Identify which cell holds the provided text, then report its [X, Y] central coordinate. 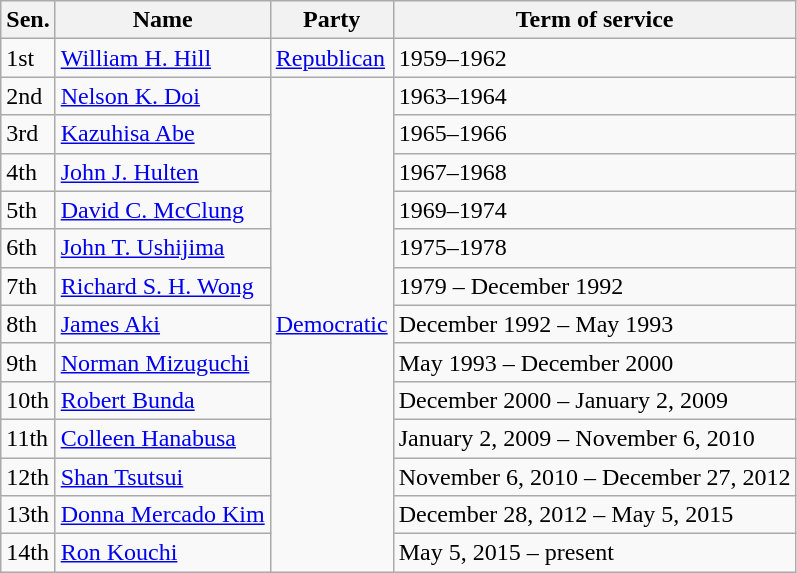
11th [28, 438]
2nd [28, 96]
7th [28, 286]
1979 – December 1992 [594, 286]
William H. Hill [162, 58]
Donna Mercado Kim [162, 515]
December 2000 – January 2, 2009 [594, 400]
4th [28, 172]
Norman Mizuguchi [162, 362]
January 2, 2009 – November 6, 2010 [594, 438]
Kazuhisa Abe [162, 134]
10th [28, 400]
1969–1974 [594, 210]
1965–1966 [594, 134]
Term of service [594, 20]
8th [28, 324]
May 5, 2015 – present [594, 553]
1963–1964 [594, 96]
5th [28, 210]
James Aki [162, 324]
Party [332, 20]
3rd [28, 134]
December 1992 – May 1993 [594, 324]
1975–1978 [594, 248]
Ron Kouchi [162, 553]
John T. Ushijima [162, 248]
12th [28, 477]
David C. McClung [162, 210]
Republican [332, 58]
Name [162, 20]
Colleen Hanabusa [162, 438]
John J. Hulten [162, 172]
Robert Bunda [162, 400]
November 6, 2010 – December 27, 2012 [594, 477]
6th [28, 248]
Sen. [28, 20]
Richard S. H. Wong [162, 286]
14th [28, 553]
1959–1962 [594, 58]
Nelson K. Doi [162, 96]
Shan Tsutsui [162, 477]
1967–1968 [594, 172]
May 1993 – December 2000 [594, 362]
December 28, 2012 – May 5, 2015 [594, 515]
13th [28, 515]
9th [28, 362]
Democratic [332, 324]
1st [28, 58]
